Output the [X, Y] coordinate of the center of the cell containing the given text.  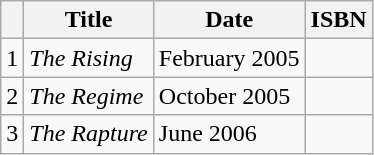
Date [229, 20]
The Rising [88, 58]
October 2005 [229, 96]
June 2006 [229, 134]
1 [12, 58]
The Rapture [88, 134]
The Regime [88, 96]
3 [12, 134]
ISBN [338, 20]
2 [12, 96]
Title [88, 20]
February 2005 [229, 58]
